Pinpoint the cell where the given text exists, returning its [X, Y] midpoint coordinate. 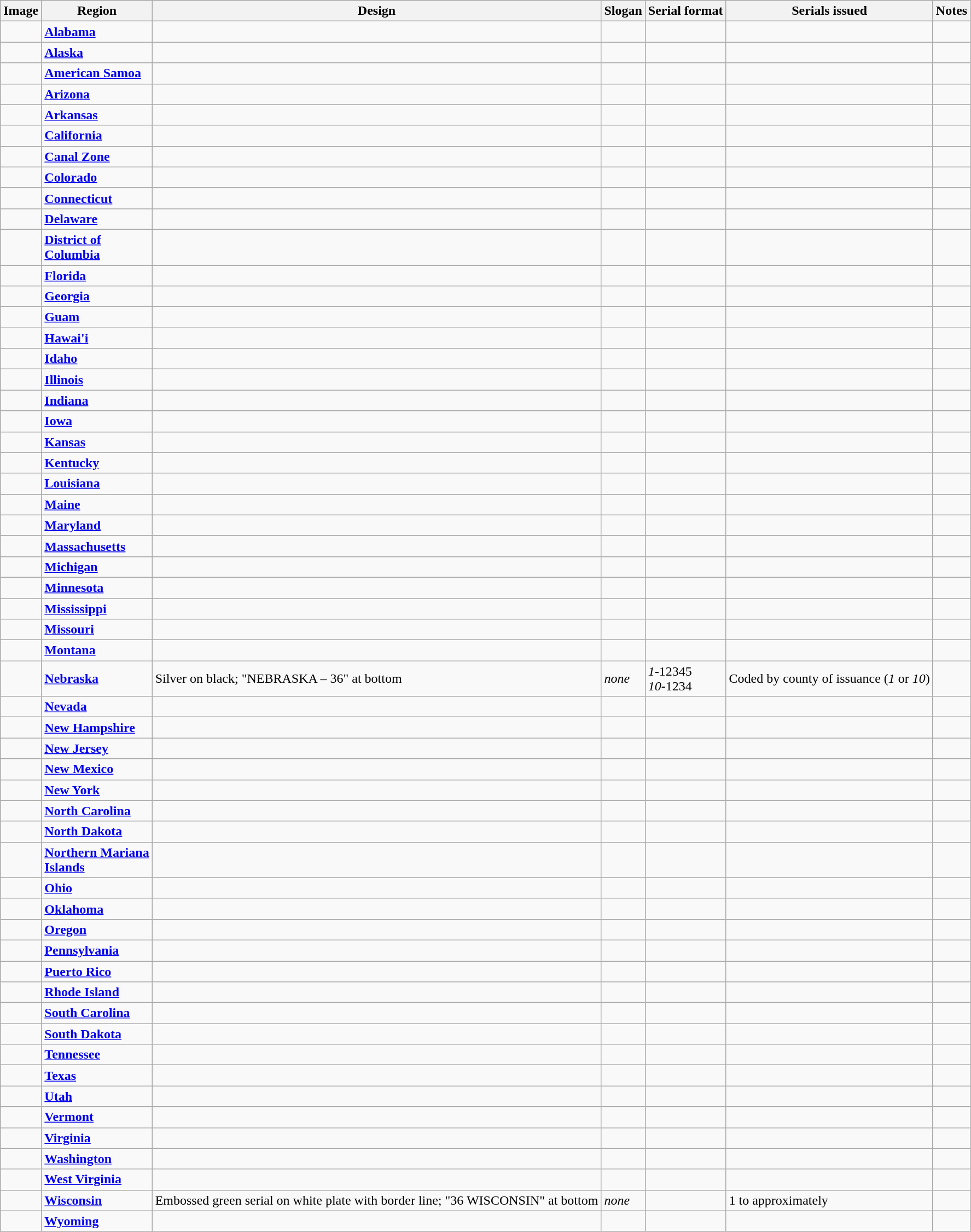
Puerto Rico [97, 971]
Missouri [97, 630]
Illinois [97, 380]
Washington [97, 1159]
Louisiana [97, 484]
West Virginia [97, 1179]
Delaware [97, 219]
Virginia [97, 1138]
Serials issued [829, 11]
Serial format [685, 11]
Indiana [97, 400]
Hawai'i [97, 338]
Image [21, 11]
Tennessee [97, 1055]
Region [97, 11]
Iowa [97, 421]
Vermont [97, 1117]
1-1234510-1234 [685, 678]
Embossed green serial on white plate with border line; "36 WISCONSIN" at bottom [376, 1200]
Idaho [97, 359]
Wisconsin [97, 1200]
District ofColumbia [97, 247]
Utah [97, 1096]
Guam [97, 317]
Arizona [97, 94]
North Carolina [97, 811]
Nevada [97, 707]
Florida [97, 275]
Alabama [97, 32]
Northern Mariana Islands [97, 860]
Pennsylvania [97, 950]
California [97, 136]
South Carolina [97, 1013]
American Samoa [97, 73]
Georgia [97, 297]
South Dakota [97, 1034]
Nebraska [97, 678]
Kentucky [97, 463]
Rhode Island [97, 992]
Oklahoma [97, 909]
Slogan [623, 11]
New York [97, 790]
Notes [951, 11]
Alaska [97, 53]
Silver on black; "NEBRASKA – 36" at bottom [376, 678]
Wyoming [97, 1221]
Coded by county of issuance (1 or 10) [829, 678]
Ohio [97, 888]
Michigan [97, 567]
Minnesota [97, 588]
Mississippi [97, 609]
Colorado [97, 177]
Texas [97, 1076]
Kansas [97, 442]
Massachusetts [97, 546]
North Dakota [97, 832]
Montana [97, 650]
Maryland [97, 525]
New Mexico [97, 769]
New Jersey [97, 748]
Arkansas [97, 115]
Maine [97, 504]
Connecticut [97, 198]
Oregon [97, 929]
Canal Zone [97, 156]
New Hampshire [97, 728]
1 to approximately [829, 1200]
Design [376, 11]
